Return the (X, Y) coordinate for the center point of the cell that contains the specified text.  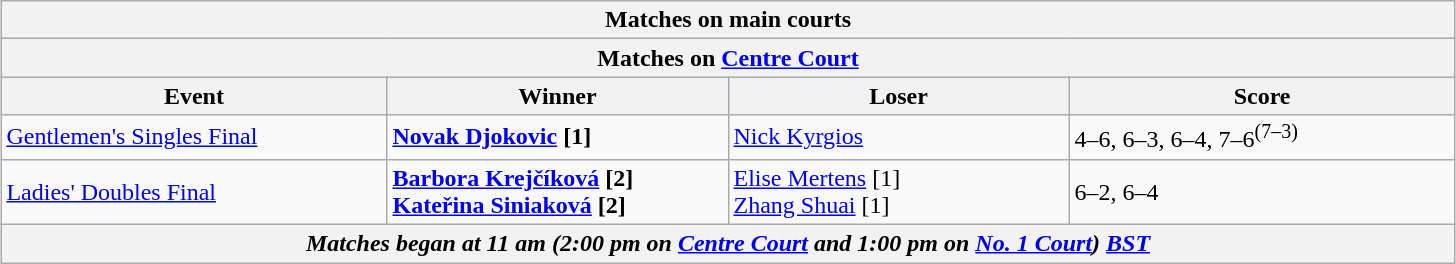
Winner (558, 96)
6–2, 6–4 (1262, 192)
Elise Mertens [1] Zhang Shuai [1] (898, 192)
Nick Kyrgios (898, 138)
Matches began at 11 am (2:00 pm on Centre Court and 1:00 pm on No. 1 Court) BST (728, 244)
Matches on Centre Court (728, 58)
Score (1262, 96)
Matches on main courts (728, 20)
Loser (898, 96)
Ladies' Doubles Final (194, 192)
Event (194, 96)
Barbora Krejčíková [2] Kateřina Siniaková [2] (558, 192)
Gentlemen's Singles Final (194, 138)
4–6, 6–3, 6–4, 7–6(7–3) (1262, 138)
Novak Djokovic [1] (558, 138)
